Return (X, Y) of the center of cell containing provided text 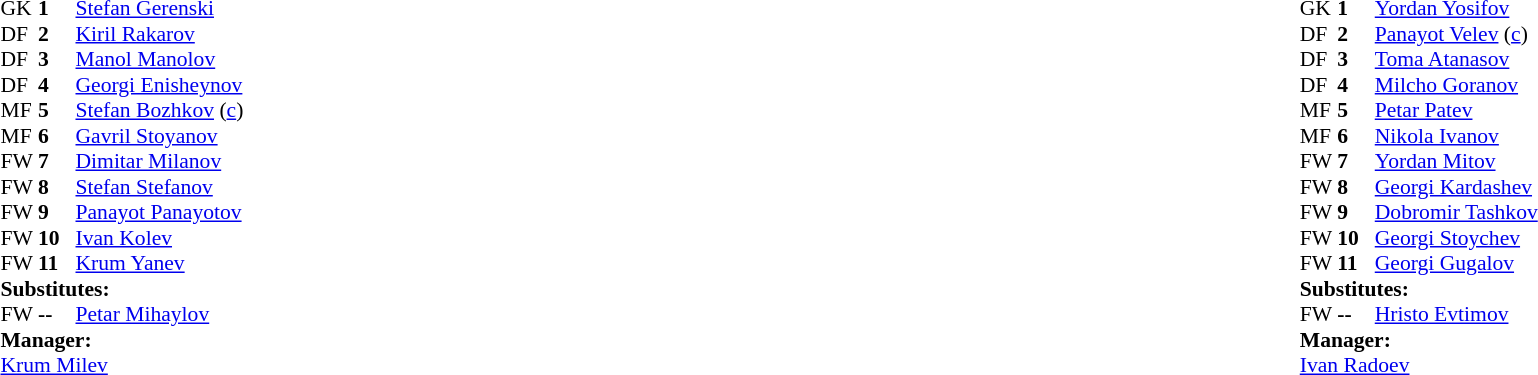
Gavril Stoyanov (160, 136)
Georgi Gugalov (1456, 263)
Stefan Stefanov (160, 187)
Toma Atanasov (1456, 59)
Dobromir Tashkov (1456, 213)
Hristo Evtimov (1456, 315)
Nikola Ivanov (1456, 136)
Georgi Enisheynov (160, 85)
Georgi Kardashev (1456, 187)
Ivan Kolev (160, 238)
Panayot Panayotov (160, 213)
Panayot Velev (c) (1456, 34)
Stefan Bozhkov (c) (160, 111)
Milcho Goranov (1456, 85)
Petar Mihaylov (160, 315)
Georgi Stoychev (1456, 238)
Yordan Mitov (1456, 161)
Kiril Rakarov (160, 34)
Manol Manolov (160, 59)
Petar Patev (1456, 111)
Krum Yanev (160, 263)
Dimitar Milanov (160, 161)
